Search for the cell housing the specified text and yield its [x, y] center coordinate. 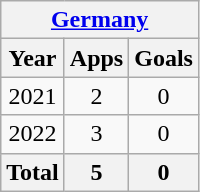
2022 [33, 134]
2 [96, 96]
Year [33, 58]
5 [96, 172]
Goals [164, 58]
3 [96, 134]
Total [33, 172]
2021 [33, 96]
Apps [96, 58]
Germany [100, 20]
